Locate the cell with the specified text and output its (X, Y) center coordinate. 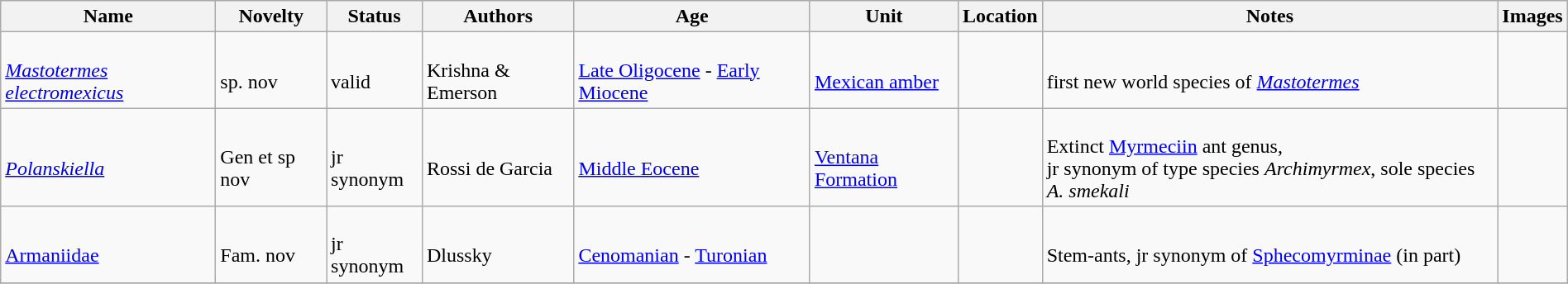
sp. nov (271, 70)
Extinct Myrmeciin ant genus, jr synonym of type species Archimyrmex, sole species A. smekali (1270, 157)
Age (692, 17)
Name (108, 17)
Status (375, 17)
Mexican amber (883, 70)
Rossi de Garcia (498, 157)
Polanskiella (108, 157)
Stem-ants, jr synonym of Sphecomyrminae (in part) (1270, 244)
Krishna & Emerson (498, 70)
Armaniidae (108, 244)
Unit (883, 17)
Gen et sp nov (271, 157)
Late Oligocene - Early Miocene (692, 70)
Ventana Formation (883, 157)
Authors (498, 17)
Location (1000, 17)
Middle Eocene (692, 157)
first new world species of Mastotermes (1270, 70)
valid (375, 70)
Notes (1270, 17)
Novelty (271, 17)
Images (1532, 17)
Cenomanian - Turonian (692, 244)
Fam. nov (271, 244)
Dlussky (498, 244)
Mastotermes electromexicus (108, 70)
